Return the [X, Y] coordinate for the center point of the cell that contains the specified text.  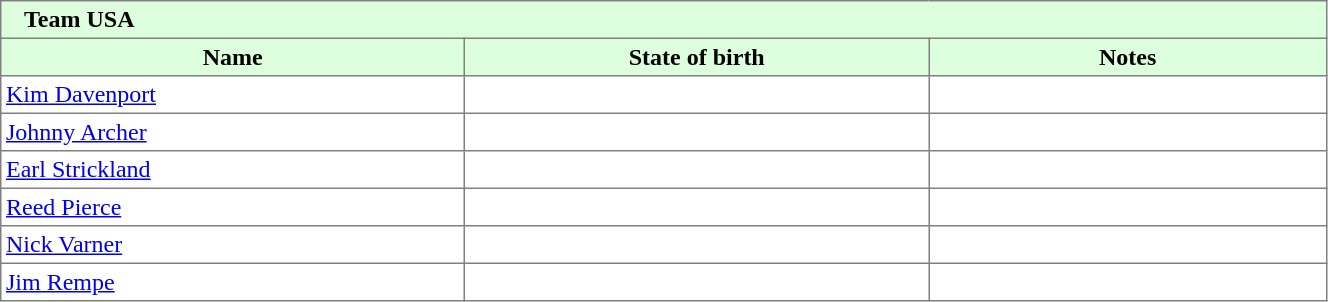
Notes [1128, 57]
Jim Rempe [233, 282]
Reed Pierce [233, 207]
Name [233, 57]
Earl Strickland [233, 170]
Team USA [664, 20]
Nick Varner [233, 245]
Kim Davenport [233, 95]
State of birth [697, 57]
Johnny Archer [233, 132]
